Pinpoint the cell where the given text exists, returning its (x, y) midpoint coordinate. 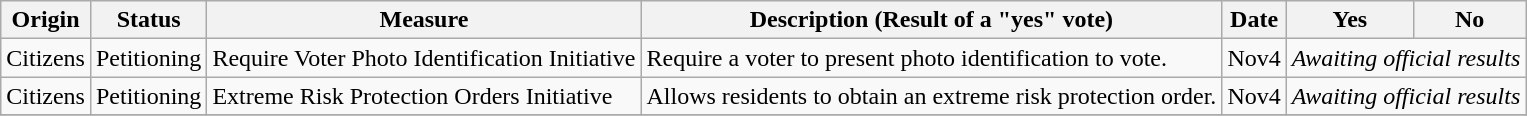
Date (1254, 20)
Origin (46, 20)
Require Voter Photo Identification Initiative (424, 58)
No (1469, 20)
Require a voter to present photo identification to vote. (932, 58)
Extreme Risk Protection Orders Initiative (424, 96)
Status (148, 20)
Yes (1350, 20)
Measure (424, 20)
Allows residents to obtain an extreme risk protection order. (932, 96)
Description (Result of a "yes" vote) (932, 20)
